Detect which cell encompasses the target text, then output its [x, y] center coordinate. 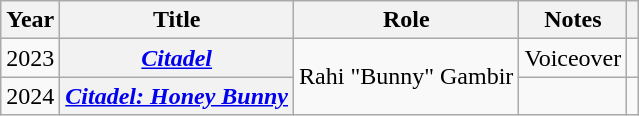
Rahi "Bunny" Gambir [406, 77]
Citadel [177, 58]
2023 [30, 58]
2024 [30, 96]
Role [406, 20]
Title [177, 20]
Citadel: Honey Bunny [177, 96]
Notes [573, 20]
Voiceover [573, 58]
Year [30, 20]
